Pinpoint the cell where the given text exists, returning its (x, y) midpoint coordinate. 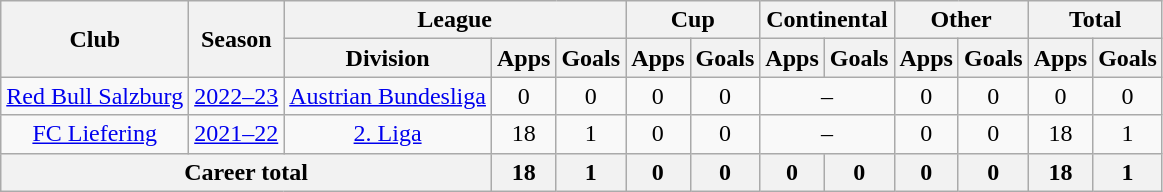
Division (388, 58)
FC Liefering (95, 134)
Cup (693, 20)
Austrian Bundesliga (388, 96)
League (455, 20)
Club (95, 39)
Career total (246, 172)
Continental (827, 20)
2022–23 (236, 96)
Other (961, 20)
2021–22 (236, 134)
Season (236, 39)
Red Bull Salzburg (95, 96)
Total (1095, 20)
2. Liga (388, 134)
